Identify which cell holds the provided text, then report its (X, Y) central coordinate. 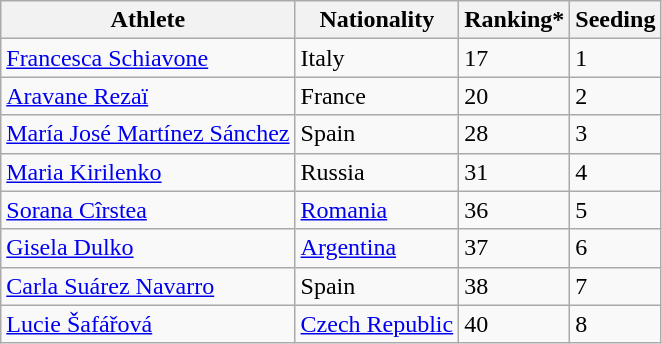
17 (514, 58)
36 (514, 210)
37 (514, 248)
Romania (377, 210)
Italy (377, 58)
Lucie Šafářová (148, 324)
Nationality (377, 20)
Russia (377, 172)
Argentina (377, 248)
40 (514, 324)
20 (514, 96)
8 (616, 324)
Maria Kirilenko (148, 172)
7 (616, 286)
Gisela Dulko (148, 248)
4 (616, 172)
Sorana Cîrstea (148, 210)
28 (514, 134)
31 (514, 172)
Carla Suárez Navarro (148, 286)
38 (514, 286)
5 (616, 210)
1 (616, 58)
Aravane Rezaï (148, 96)
6 (616, 248)
3 (616, 134)
Athlete (148, 20)
Ranking* (514, 20)
María José Martínez Sánchez (148, 134)
France (377, 96)
Seeding (616, 20)
2 (616, 96)
Czech Republic (377, 324)
Francesca Schiavone (148, 58)
